Extract the (X, Y) coordinate from the center of the cell holding the provided text.  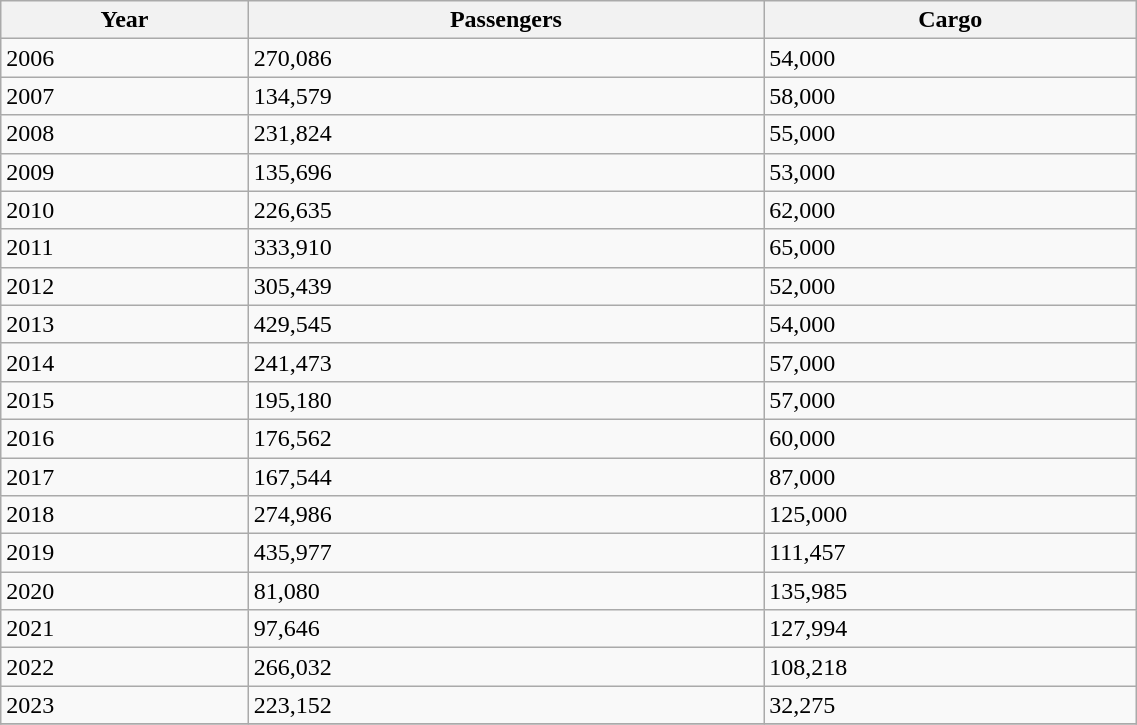
435,977 (506, 553)
Year (124, 20)
87,000 (950, 477)
97,646 (506, 629)
2015 (124, 400)
52,000 (950, 286)
127,994 (950, 629)
2016 (124, 438)
305,439 (506, 286)
2017 (124, 477)
2011 (124, 248)
2019 (124, 553)
270,086 (506, 58)
81,080 (506, 591)
176,562 (506, 438)
2023 (124, 705)
58,000 (950, 96)
Cargo (950, 20)
60,000 (950, 438)
65,000 (950, 248)
2021 (124, 629)
2018 (124, 515)
429,545 (506, 324)
135,985 (950, 591)
108,218 (950, 667)
2020 (124, 591)
111,457 (950, 553)
2008 (124, 134)
241,473 (506, 362)
2022 (124, 667)
62,000 (950, 210)
2014 (124, 362)
2009 (124, 172)
2006 (124, 58)
2007 (124, 96)
135,696 (506, 172)
Passengers (506, 20)
223,152 (506, 705)
195,180 (506, 400)
274,986 (506, 515)
226,635 (506, 210)
32,275 (950, 705)
125,000 (950, 515)
167,544 (506, 477)
2010 (124, 210)
2012 (124, 286)
266,032 (506, 667)
231,824 (506, 134)
53,000 (950, 172)
333,910 (506, 248)
55,000 (950, 134)
134,579 (506, 96)
2013 (124, 324)
